Find where the given text appears and provide that cell's center as (X, Y) coordinate. 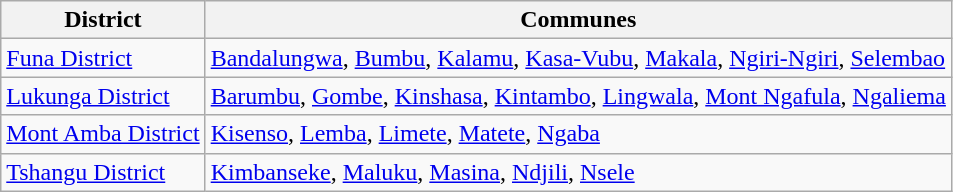
Communes (578, 20)
Kisenso, Lemba, Limete, Matete, Ngaba (578, 134)
District (103, 20)
Barumbu, Gombe, Kinshasa, Kintambo, Lingwala, Mont Ngafula, Ngaliema (578, 96)
Tshangu District (103, 172)
Mont Amba District (103, 134)
Bandalungwa, Bumbu, Kalamu, Kasa-Vubu, Makala, Ngiri-Ngiri, Selembao (578, 58)
Lukunga District (103, 96)
Kimbanseke, Maluku, Masina, Ndjili, Nsele (578, 172)
Funa District (103, 58)
